Locate the cell with the specified text and output its [X, Y] center coordinate. 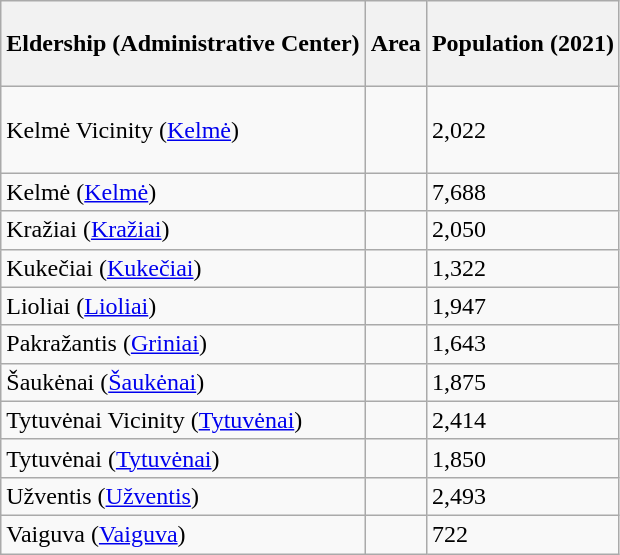
1,850 [522, 458]
1,643 [522, 344]
1,947 [522, 306]
Tytuvėnai (Tytuvėnai) [183, 458]
Kražiai (Kražiai) [183, 230]
Population (2021) [522, 44]
2,050 [522, 230]
1,322 [522, 268]
Vaiguva (Vaiguva) [183, 534]
1,875 [522, 382]
Kelmė (Kelmė) [183, 192]
2,022 [522, 130]
2,414 [522, 420]
Tytuvėnai Vicinity (Tytuvėnai) [183, 420]
Lioliai (Lioliai) [183, 306]
Kelmė Vicinity (Kelmė) [183, 130]
Pakražantis (Griniai) [183, 344]
Užventis (Užventis) [183, 496]
7,688 [522, 192]
Eldership (Administrative Center) [183, 44]
722 [522, 534]
Kukečiai (Kukečiai) [183, 268]
Area [396, 44]
Šaukėnai (Šaukėnai) [183, 382]
2,493 [522, 496]
